For the text-containing cell, return its midpoint in (X, Y) coordinate format. 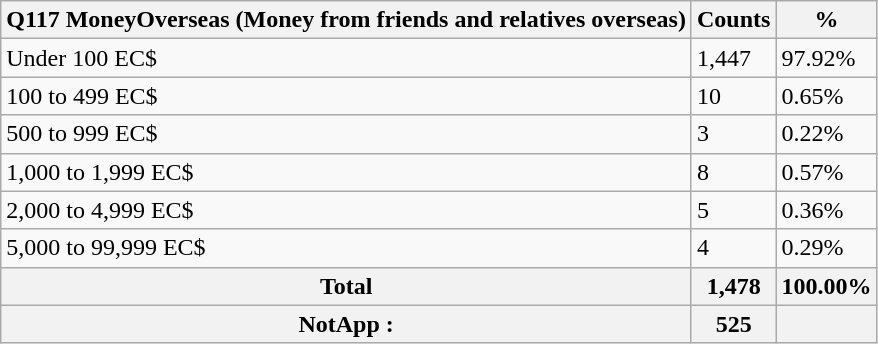
3 (733, 134)
10 (733, 96)
1,478 (733, 286)
2,000 to 4,999 EC$ (346, 210)
1,000 to 1,999 EC$ (346, 172)
525 (733, 324)
0.57% (826, 172)
100.00% (826, 286)
Total (346, 286)
5 (733, 210)
97.92% (826, 58)
0.22% (826, 134)
Counts (733, 20)
5,000 to 99,999 EC$ (346, 248)
1,447 (733, 58)
Under 100 EC$ (346, 58)
100 to 499 EC$ (346, 96)
Q117 MoneyOverseas (Money from friends and relatives overseas) (346, 20)
0.65% (826, 96)
8 (733, 172)
NotApp : (346, 324)
500 to 999 EC$ (346, 134)
% (826, 20)
4 (733, 248)
0.36% (826, 210)
0.29% (826, 248)
